For the text-containing cell, return its midpoint in [x, y] coordinate format. 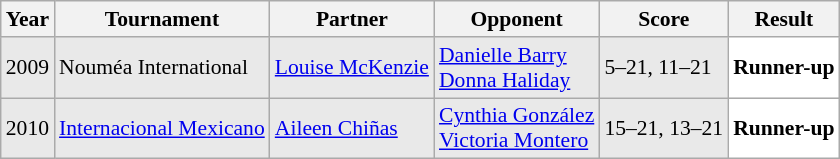
Opponent [516, 19]
Tournament [162, 19]
Danielle Barry Donna Haliday [516, 68]
15–21, 13–21 [664, 128]
Score [664, 19]
Aileen Chiñas [352, 128]
5–21, 11–21 [664, 68]
Nouméa International [162, 68]
2009 [28, 68]
Year [28, 19]
Cynthia González Victoria Montero [516, 128]
Louise McKenzie [352, 68]
Result [784, 19]
2010 [28, 128]
Internacional Mexicano [162, 128]
Partner [352, 19]
